Output the (x, y) coordinate of the center of the cell containing the given text.  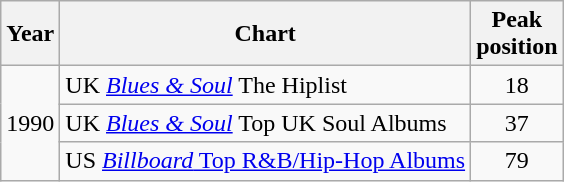
Chart (266, 34)
79 (517, 161)
37 (517, 123)
18 (517, 85)
UK Blues & Soul Top UK Soul Albums (266, 123)
UK Blues & Soul The Hiplist (266, 85)
US Billboard Top R&B/Hip-Hop Albums (266, 161)
Peakposition (517, 34)
Year (30, 34)
1990 (30, 123)
